Identify which cell holds the provided text, then report its [X, Y] central coordinate. 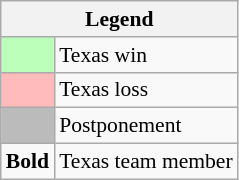
Postponement [146, 126]
Bold [28, 162]
Texas team member [146, 162]
Texas win [146, 55]
Texas loss [146, 90]
Legend [120, 19]
